Locate the cell with the specified text and output its [X, Y] center coordinate. 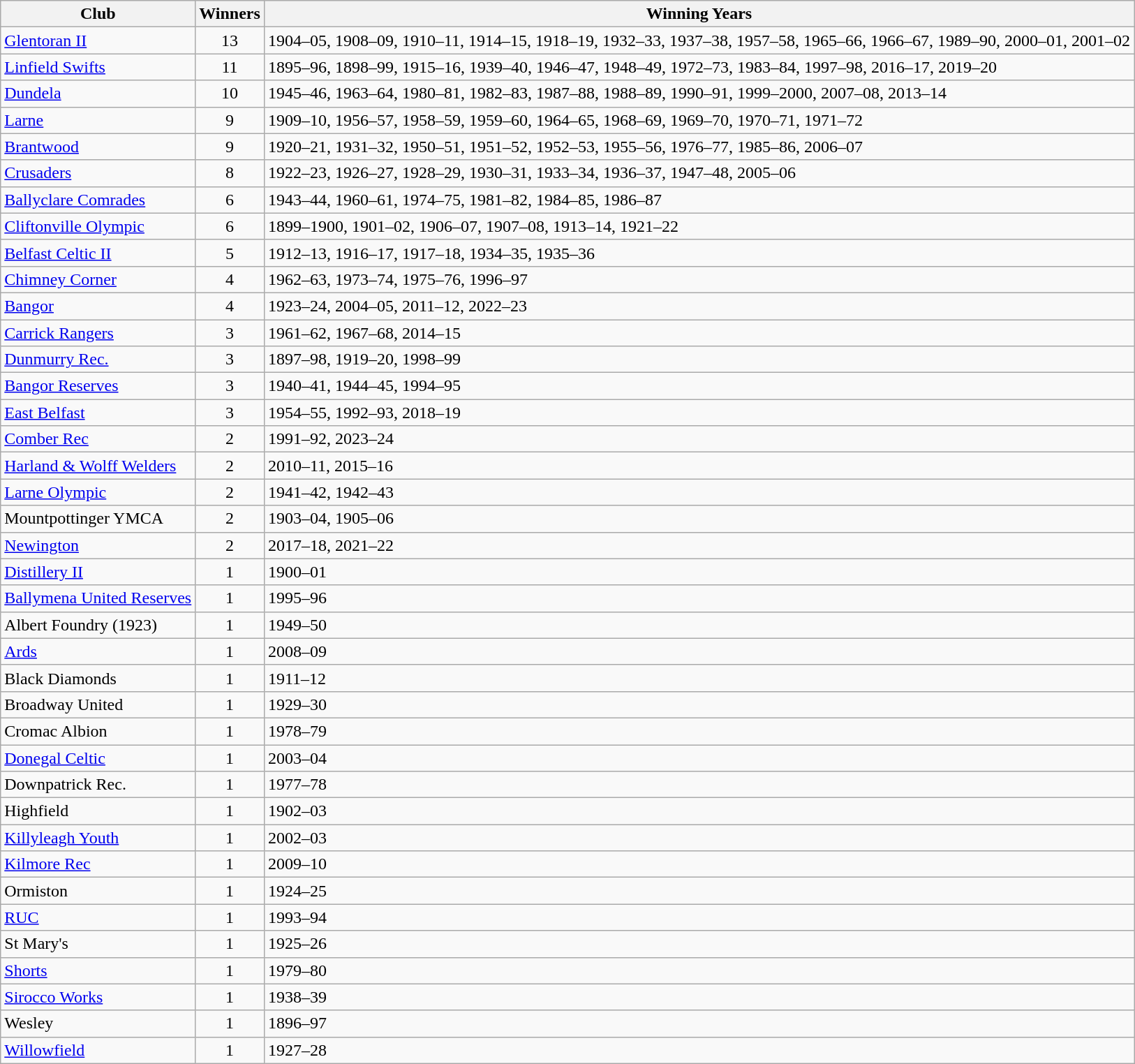
Killyleagh Youth [98, 838]
1943–44, 1960–61, 1974–75, 1981–82, 1984–85, 1986–87 [699, 200]
1929–30 [699, 704]
1945–46, 1963–64, 1980–81, 1982–83, 1987–88, 1988–89, 1990–91, 1999–2000, 2007–08, 2013–14 [699, 94]
Ards [98, 651]
Ballymena United Reserves [98, 598]
Club [98, 14]
1940–41, 1944–45, 1994–95 [699, 386]
Larne Olympic [98, 492]
Bangor [98, 306]
11 [230, 67]
Sirocco Works [98, 997]
1899–1900, 1901–02, 1906–07, 1907–08, 1913–14, 1921–22 [699, 226]
Dundela [98, 94]
Willowfield [98, 1050]
1902–03 [699, 811]
Ballyclare Comrades [98, 200]
Belfast Celtic II [98, 253]
1978–79 [699, 731]
2008–09 [699, 651]
Larne [98, 120]
Cromac Albion [98, 731]
Glentoran II [98, 40]
1895–96, 1898–99, 1915–16, 1939–40, 1946–47, 1948–49, 1972–73, 1983–84, 1997–98, 2016–17, 2019–20 [699, 67]
Harland & Wolff Welders [98, 466]
1903–04, 1905–06 [699, 519]
8 [230, 173]
East Belfast [98, 413]
Winning Years [699, 14]
2003–04 [699, 758]
Kilmore Rec [98, 864]
1949–50 [699, 625]
Mountpottinger YMCA [98, 519]
Winners [230, 14]
Linfield Swifts [98, 67]
St Mary's [98, 944]
1941–42, 1942–43 [699, 492]
2009–10 [699, 864]
1920–21, 1931–32, 1950–51, 1951–52, 1952–53, 1955–56, 1976–77, 1985–86, 2006–07 [699, 147]
1995–96 [699, 598]
Bangor Reserves [98, 386]
1977–78 [699, 785]
1911–12 [699, 678]
1896–97 [699, 1024]
Chimney Corner [98, 279]
2017–18, 2021–22 [699, 545]
1897–98, 1919–20, 1998–99 [699, 360]
2002–03 [699, 838]
Comber Rec [98, 439]
Ormiston [98, 891]
Black Diamonds [98, 678]
Carrick Rangers [98, 333]
Brantwood [98, 147]
1904–05, 1908–09, 1910–11, 1914–15, 1918–19, 1932–33, 1937–38, 1957–58, 1965–66, 1966–67, 1989–90, 2000–01, 2001–02 [699, 40]
1922–23, 1926–27, 1928–29, 1930–31, 1933–34, 1936–37, 1947–48, 2005–06 [699, 173]
1927–28 [699, 1050]
1938–39 [699, 997]
1954–55, 1992–93, 2018–19 [699, 413]
1900–01 [699, 572]
Distillery II [98, 572]
Albert Foundry (1923) [98, 625]
RUC [98, 917]
Downpatrick Rec. [98, 785]
Crusaders [98, 173]
1991–92, 2023–24 [699, 439]
1961–62, 1967–68, 2014–15 [699, 333]
1979–80 [699, 970]
Newington [98, 545]
Broadway United [98, 704]
Cliftonville Olympic [98, 226]
1924–25 [699, 891]
Highfield [98, 811]
1909–10, 1956–57, 1958–59, 1959–60, 1964–65, 1968–69, 1969–70, 1970–71, 1971–72 [699, 120]
2010–11, 2015–16 [699, 466]
Wesley [98, 1024]
13 [230, 40]
Shorts [98, 970]
Dunmurry Rec. [98, 360]
10 [230, 94]
Donegal Celtic [98, 758]
1962–63, 1973–74, 1975–76, 1996–97 [699, 279]
1993–94 [699, 917]
1925–26 [699, 944]
5 [230, 253]
1923–24, 2004–05, 2011–12, 2022–23 [699, 306]
1912–13, 1916–17, 1917–18, 1934–35, 1935–36 [699, 253]
